Search for the cell housing the specified text and yield its (X, Y) center coordinate. 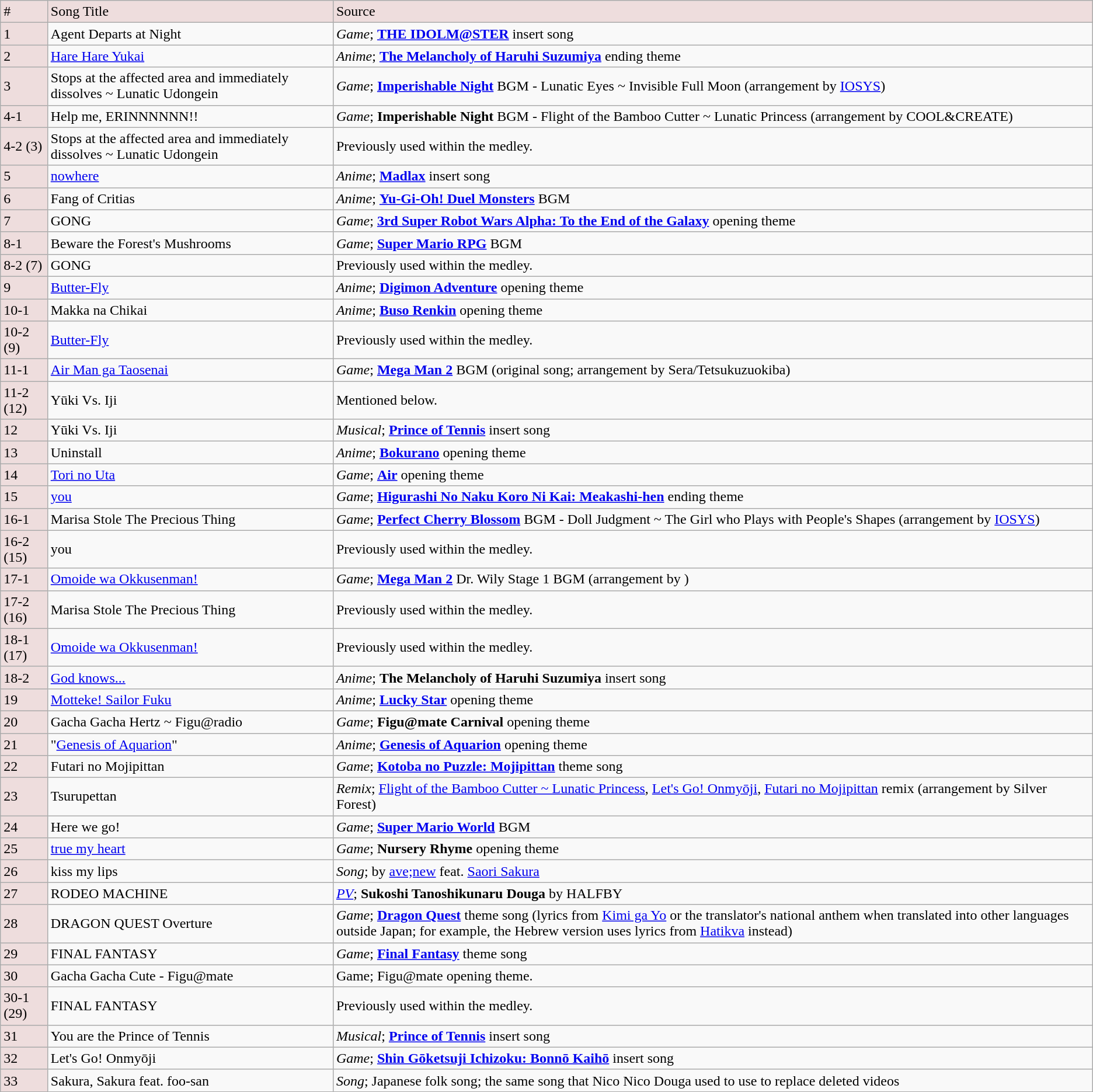
Futari no Mojipittan (190, 767)
"Genesis of Aquarion" (190, 745)
25 (25, 849)
33 (25, 1080)
10-2 (9) (25, 340)
12 (25, 430)
You are the Prince of Tennis (190, 1036)
18-2 (25, 677)
15 (25, 497)
5 (25, 176)
nowhere (190, 176)
Game; Perfect Cherry Blossom BGM - Doll Judgment ~ The Girl who Plays with People's Shapes (arrangement by IOSYS) (712, 519)
Anime; Madlax insert song (712, 176)
God knows... (190, 677)
16-1 (25, 519)
Song; by ave;new feat. Saori Sakura (712, 871)
Source (712, 12)
Anime; Buso Renkin opening theme (712, 310)
16-2 (15) (25, 549)
23 (25, 797)
RODEO MACHINE (190, 893)
Anime; The Melancholy of Haruhi Suzumiya ending theme (712, 56)
# (25, 12)
20 (25, 722)
Fang of Critias (190, 199)
Mentioned below. (712, 401)
Tori no Uta (190, 475)
31 (25, 1036)
Anime; Digimon Adventure opening theme (712, 287)
Anime; The Melancholy of Haruhi Suzumiya insert song (712, 677)
22 (25, 767)
Help me, ERINNNNNN!! (190, 116)
Game; Figu@mate opening theme. (712, 976)
9 (25, 287)
4-1 (25, 116)
Game; Higurashi No Naku Koro Ni Kai: Meakashi-hen ending theme (712, 497)
Game; Super Mario World BGM (712, 827)
PV; Sukoshi Tanoshikunaru Douga by HALFBY (712, 893)
26 (25, 871)
18-1 (17) (25, 647)
Remix; Flight of the Bamboo Cutter ~ Lunatic Princess, Let's Go! Onmyōji, Futari no Mojipittan remix (arrangement by Silver Forest) (712, 797)
Here we go! (190, 827)
Gacha Gacha Cute - Figu@mate (190, 976)
Game; Mega Man 2 Dr. Wily Stage 1 BGM (arrangement by ) (712, 579)
Game; Kotoba no Puzzle: Mojipittan theme song (712, 767)
11-1 (25, 370)
30-1 (29) (25, 1006)
Makka na Chikai (190, 310)
17-1 (25, 579)
13 (25, 453)
24 (25, 827)
Game; Air opening theme (712, 475)
Game; Shin Gōketsuji Ichizoku: Bonnō Kaihō insert song (712, 1058)
27 (25, 893)
Gacha Gacha Hertz ~ Figu@radio (190, 722)
Song; Japanese folk song; the same song that Nico Nico Douga used to use to replace deleted videos (712, 1080)
Game; Final Fantasy theme song (712, 954)
Game; Super Mario RPG BGM (712, 243)
Anime; Yu-Gi-Oh! Duel Monsters BGM (712, 199)
true my heart (190, 849)
Game; Figu@mate Carnival opening theme (712, 722)
29 (25, 954)
32 (25, 1058)
Anime; Genesis of Aquarion opening theme (712, 745)
8-2 (7) (25, 265)
Hare Hare Yukai (190, 56)
Game; THE IDOLM@STER insert song (712, 34)
30 (25, 976)
8-1 (25, 243)
Agent Departs at Night (190, 34)
Game; Nursery Rhyme opening theme (712, 849)
Air Man ga Taosenai (190, 370)
Sakura, Sakura feat. foo-san (190, 1080)
Anime; Bokurano opening theme (712, 453)
DRAGON QUEST Overture (190, 924)
28 (25, 924)
kiss my lips (190, 871)
Game; Imperishable Night BGM - Lunatic Eyes ~ Invisible Full Moon (arrangement by IOSYS) (712, 86)
11-2 (12) (25, 401)
Anime; Lucky Star opening theme (712, 700)
21 (25, 745)
19 (25, 700)
6 (25, 199)
Game; Mega Man 2 BGM (original song; arrangement by Sera/Tetsukuzuokiba) (712, 370)
14 (25, 475)
Beware the Forest's Mushrooms (190, 243)
2 (25, 56)
Let's Go! Onmyōji (190, 1058)
Motteke! Sailor Fuku (190, 700)
1 (25, 34)
Tsurupettan (190, 797)
10-1 (25, 310)
7 (25, 221)
Song Title (190, 12)
17-2 (16) (25, 610)
Uninstall (190, 453)
3 (25, 86)
Game; 3rd Super Robot Wars Alpha: To the End of the Galaxy opening theme (712, 221)
4-2 (3) (25, 146)
Game; Imperishable Night BGM - Flight of the Bamboo Cutter ~ Lunatic Princess (arrangement by COOL&CREATE) (712, 116)
